Determine the (x, y) coordinate at the center of the cell enclosing the given text.  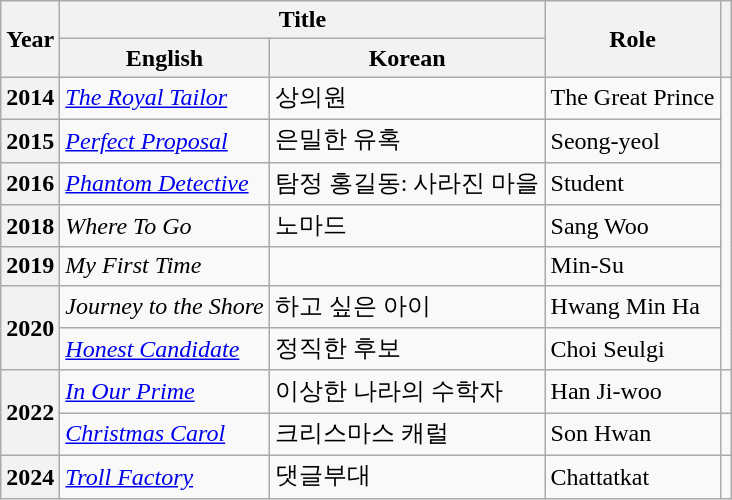
2016 (30, 184)
Student (632, 184)
Choi Seulgi (632, 350)
댓글부대 (407, 476)
상의원 (407, 98)
Where To Go (164, 226)
Journey to the Shore (164, 306)
In Our Prime (164, 392)
Honest Candidate (164, 350)
Son Hwan (632, 434)
Christmas Carol (164, 434)
The Great Prince (632, 98)
Hwang Min Ha (632, 306)
Chattatkat (632, 476)
Troll Factory (164, 476)
하고 싶은 아이 (407, 306)
2015 (30, 140)
2019 (30, 266)
2018 (30, 226)
My First Time (164, 266)
크리스마스 캐럴 (407, 434)
이상한 나라의 수학자 (407, 392)
2020 (30, 328)
Min-Su (632, 266)
2022 (30, 412)
2024 (30, 476)
2014 (30, 98)
Seong-yeol (632, 140)
Phantom Detective (164, 184)
The Royal Tailor (164, 98)
Role (632, 39)
English (164, 58)
Perfect Proposal (164, 140)
탐정 홍길동: 사라진 마을 (407, 184)
Korean (407, 58)
Year (30, 39)
Sang Woo (632, 226)
Title (302, 20)
Han Ji-woo (632, 392)
정직한 후보 (407, 350)
노마드 (407, 226)
은밀한 유혹 (407, 140)
